Identify which cell holds the provided text, then report its (X, Y) central coordinate. 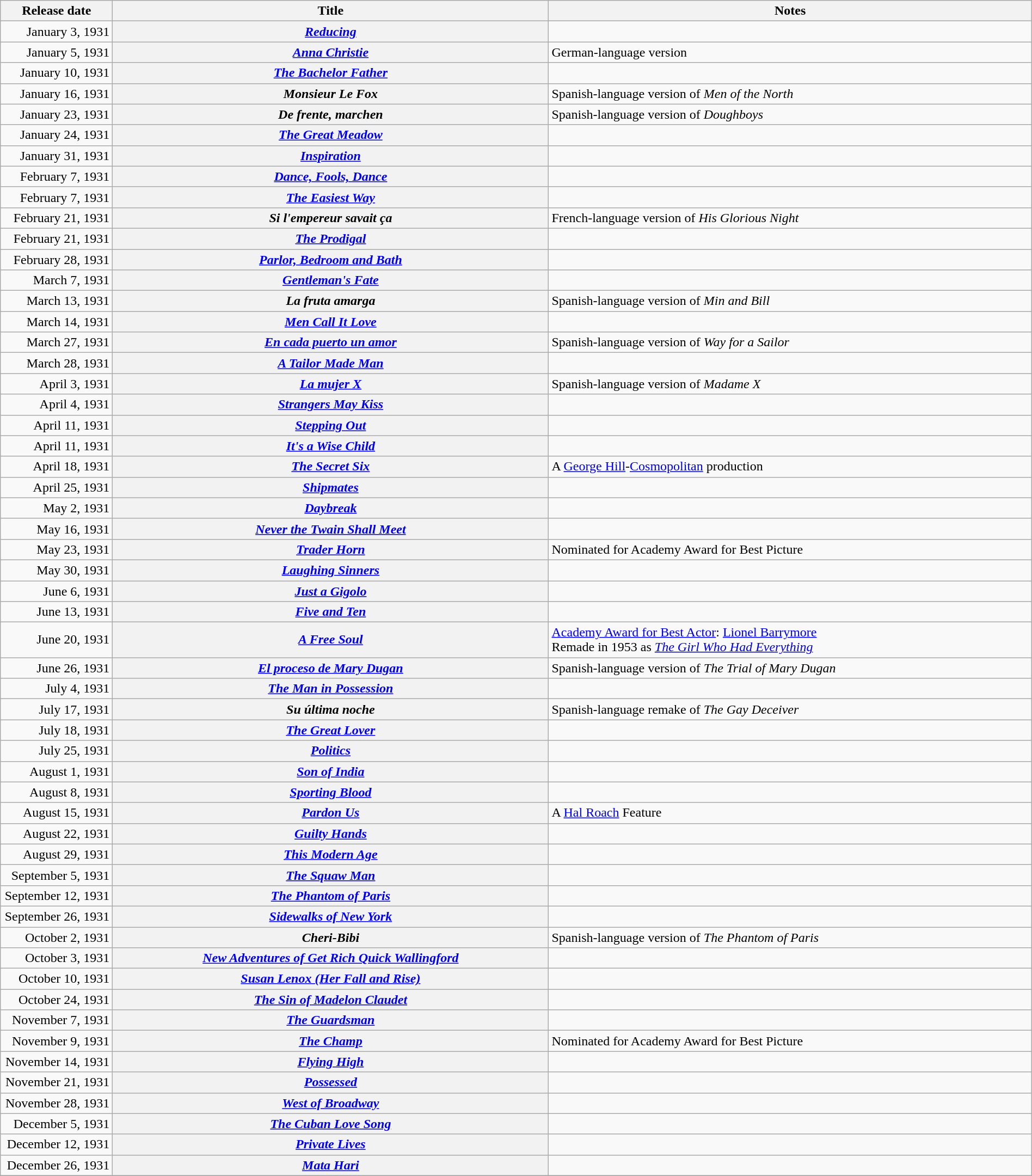
Parlor, Bedroom and Bath (331, 260)
Spanish-language version of Men of the North (790, 94)
November 7, 1931 (57, 1020)
October 24, 1931 (57, 1000)
El proceso de Mary Dugan (331, 668)
May 30, 1931 (57, 570)
Son of India (331, 771)
August 29, 1931 (57, 854)
Possessed (331, 1082)
September 12, 1931 (57, 896)
March 7, 1931 (57, 280)
January 5, 1931 (57, 52)
Trader Horn (331, 549)
Si l'empereur savait ça (331, 218)
West of Broadway (331, 1103)
April 18, 1931 (57, 467)
En cada puerto un amor (331, 342)
May 2, 1931 (57, 508)
Laughing Sinners (331, 570)
Spanish-language version of Min and Bill (790, 301)
Sporting Blood (331, 792)
The Easiest Way (331, 197)
Inspiration (331, 156)
April 3, 1931 (57, 384)
La mujer X (331, 384)
October 3, 1931 (57, 958)
July 18, 1931 (57, 730)
Release date (57, 11)
November 9, 1931 (57, 1041)
Spanish-language remake of The Gay Deceiver (790, 709)
January 3, 1931 (57, 32)
Spanish-language version of Doughboys (790, 114)
Mata Hari (331, 1165)
The Cuban Love Song (331, 1124)
Gentleman's Fate (331, 280)
A George Hill-Cosmopolitan production (790, 467)
Title (331, 11)
The Great Meadow (331, 135)
August 15, 1931 (57, 813)
May 16, 1931 (57, 529)
November 28, 1931 (57, 1103)
A Free Soul (331, 640)
Academy Award for Best Actor: Lionel BarrymoreRemade in 1953 as The Girl Who Had Everything (790, 640)
Dance, Fools, Dance (331, 176)
German-language version (790, 52)
December 26, 1931 (57, 1165)
Just a Gigolo (331, 591)
Politics (331, 751)
March 28, 1931 (57, 363)
November 21, 1931 (57, 1082)
Notes (790, 11)
Monsieur Le Fox (331, 94)
October 2, 1931 (57, 937)
Five and Ten (331, 612)
Shipmates (331, 487)
The Bachelor Father (331, 73)
July 25, 1931 (57, 751)
November 14, 1931 (57, 1062)
June 26, 1931 (57, 668)
Cheri-Bibi (331, 937)
September 26, 1931 (57, 916)
Spanish-language version of The Phantom of Paris (790, 937)
French-language version of His Glorious Night (790, 218)
The Champ (331, 1041)
January 23, 1931 (57, 114)
July 17, 1931 (57, 709)
New Adventures of Get Rich Quick Wallingford (331, 958)
It's a Wise Child (331, 446)
Strangers May Kiss (331, 405)
Private Lives (331, 1144)
La fruta amarga (331, 301)
March 13, 1931 (57, 301)
June 20, 1931 (57, 640)
Sidewalks of New York (331, 916)
September 5, 1931 (57, 875)
This Modern Age (331, 854)
February 28, 1931 (57, 260)
Reducing (331, 32)
The Man in Possession (331, 689)
August 8, 1931 (57, 792)
The Great Lover (331, 730)
The Guardsman (331, 1020)
Su última noche (331, 709)
Men Call It Love (331, 322)
March 14, 1931 (57, 322)
April 4, 1931 (57, 405)
The Prodigal (331, 238)
Guilty Hands (331, 834)
Spanish-language version of The Trial of Mary Dugan (790, 668)
August 1, 1931 (57, 771)
January 24, 1931 (57, 135)
The Squaw Man (331, 875)
March 27, 1931 (57, 342)
May 23, 1931 (57, 549)
Anna Christie (331, 52)
The Secret Six (331, 467)
August 22, 1931 (57, 834)
January 31, 1931 (57, 156)
January 10, 1931 (57, 73)
January 16, 1931 (57, 94)
Spanish-language version of Madame X (790, 384)
October 10, 1931 (57, 979)
December 12, 1931 (57, 1144)
Daybreak (331, 508)
Pardon Us (331, 813)
July 4, 1931 (57, 689)
June 13, 1931 (57, 612)
Spanish-language version of Way for a Sailor (790, 342)
The Phantom of Paris (331, 896)
De frente, marchen (331, 114)
June 6, 1931 (57, 591)
Never the Twain Shall Meet (331, 529)
The Sin of Madelon Claudet (331, 1000)
Flying High (331, 1062)
A Hal Roach Feature (790, 813)
A Tailor Made Man (331, 363)
April 25, 1931 (57, 487)
Stepping Out (331, 425)
Susan Lenox (Her Fall and Rise) (331, 979)
December 5, 1931 (57, 1124)
